Scan for the cell matching the given text and deliver its (X, Y) coordinate at center. 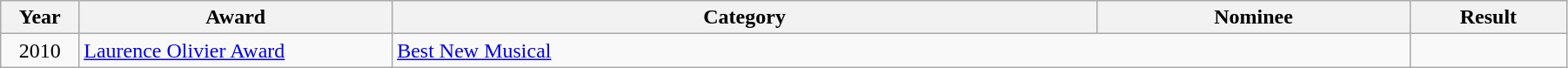
2010 (40, 51)
Nominee (1254, 17)
Category (745, 17)
Best New Musical (901, 51)
Laurence Olivier Award (236, 51)
Award (236, 17)
Year (40, 17)
Result (1488, 17)
